Scan for the cell matching the given text and deliver its (X, Y) coordinate at center. 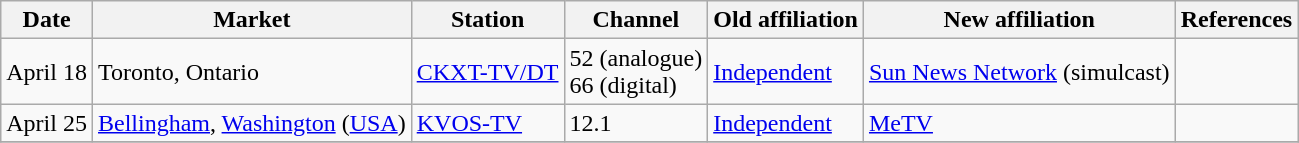
12.1 (636, 123)
Date (47, 20)
CKXT-TV/DT (488, 72)
References (1236, 20)
April 25 (47, 123)
Station (488, 20)
52 (analogue) 66 (digital) (636, 72)
April 18 (47, 72)
Toronto, Ontario (252, 72)
New affiliation (1019, 20)
Old affiliation (786, 20)
KVOS-TV (488, 123)
Sun News Network (simulcast) (1019, 72)
Bellingham, Washington (USA) (252, 123)
Market (252, 20)
MeTV (1019, 123)
Channel (636, 20)
